Identify which cell holds the provided text, then report its [X, Y] central coordinate. 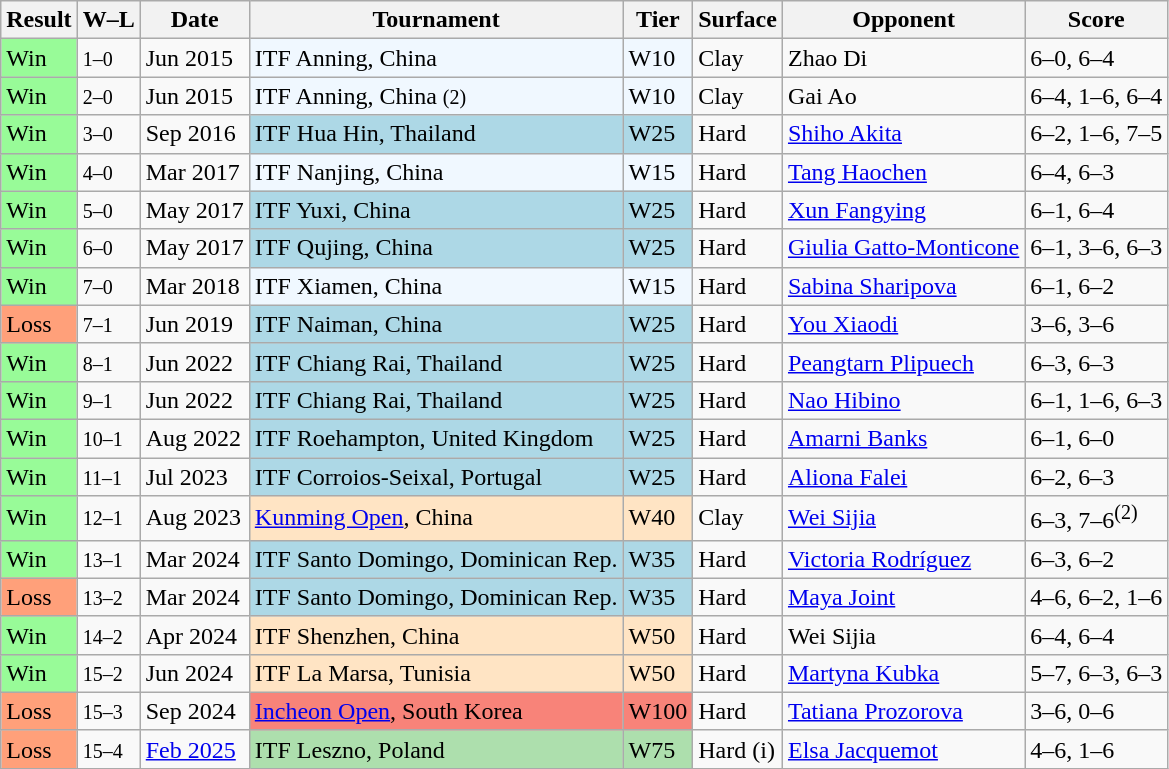
Hard (i) [738, 749]
Feb 2025 [194, 749]
Gai Ao [903, 96]
Nao Hibino [903, 400]
ITF Qujing, China [436, 248]
Tournament [436, 20]
Maya Joint [903, 597]
Martyna Kubka [903, 673]
4–6, 1–6 [1096, 749]
Sep 2024 [194, 711]
6–2, 6–3 [1096, 477]
Mar 2018 [194, 286]
14–2 [108, 635]
W–L [108, 20]
13–1 [108, 559]
Jun 2024 [194, 673]
W75 [658, 749]
Amarni Banks [903, 438]
Victoria Rodríguez [903, 559]
ITF Hua Hin, Thailand [436, 134]
6–1, 6–0 [1096, 438]
ITF Xiamen, China [436, 286]
Peangtarn Plipuech [903, 362]
ITF Nanjing, China [436, 172]
Elsa Jacquemot [903, 749]
6–1, 6–4 [1096, 210]
3–6, 3–6 [1096, 324]
2–0 [108, 96]
ITF Anning, China (2) [436, 96]
ITF Yuxi, China [436, 210]
Aug 2023 [194, 518]
5–7, 6–3, 6–3 [1096, 673]
6–1, 3–6, 6–3 [1096, 248]
6–4, 6–4 [1096, 635]
W40 [658, 518]
8–1 [108, 362]
Tatiana Prozorova [903, 711]
6–1, 1–6, 6–3 [1096, 400]
6–4, 1–6, 6–4 [1096, 96]
Tier [658, 20]
Incheon Open, South Korea [436, 711]
5–0 [108, 210]
Zhao Di [903, 58]
6–3, 7–6(2) [1096, 518]
4–6, 6–2, 1–6 [1096, 597]
15–3 [108, 711]
ITF Corroios-Seixal, Portugal [436, 477]
4–0 [108, 172]
Mar 2017 [194, 172]
6–0, 6–4 [1096, 58]
ITF La Marsa, Tunisia [436, 673]
Giulia Gatto-Monticone [903, 248]
6–3, 6–3 [1096, 362]
Score [1096, 20]
11–1 [108, 477]
Surface [738, 20]
6–1, 6–2 [1096, 286]
Date [194, 20]
Sep 2016 [194, 134]
10–1 [108, 438]
ITF Anning, China [436, 58]
7–1 [108, 324]
7–0 [108, 286]
9–1 [108, 400]
12–1 [108, 518]
ITF Shenzhen, China [436, 635]
1–0 [108, 58]
Opponent [903, 20]
Jul 2023 [194, 477]
Sabina Sharipova [903, 286]
Aliona Falei [903, 477]
15–4 [108, 749]
You Xiaodi [903, 324]
6–4, 6–3 [1096, 172]
Shiho Akita [903, 134]
Tang Haochen [903, 172]
ITF Naiman, China [436, 324]
6–3, 6–2 [1096, 559]
6–2, 1–6, 7–5 [1096, 134]
Jun 2019 [194, 324]
Result [39, 20]
3–6, 0–6 [1096, 711]
3–0 [108, 134]
ITF Roehampton, United Kingdom [436, 438]
Aug 2022 [194, 438]
Xun Fangying [903, 210]
6–0 [108, 248]
13–2 [108, 597]
Apr 2024 [194, 635]
Kunming Open, China [436, 518]
W100 [658, 711]
ITF Leszno, Poland [436, 749]
15–2 [108, 673]
